Determine the (X, Y) coordinate at the center of the cell enclosing the given text.  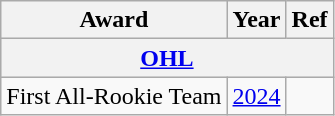
OHL (167, 58)
2024 (256, 96)
Ref (310, 20)
Award (114, 20)
First All-Rookie Team (114, 96)
Year (256, 20)
